From the cell containing the given text, extract its center point as [x, y] coordinate. 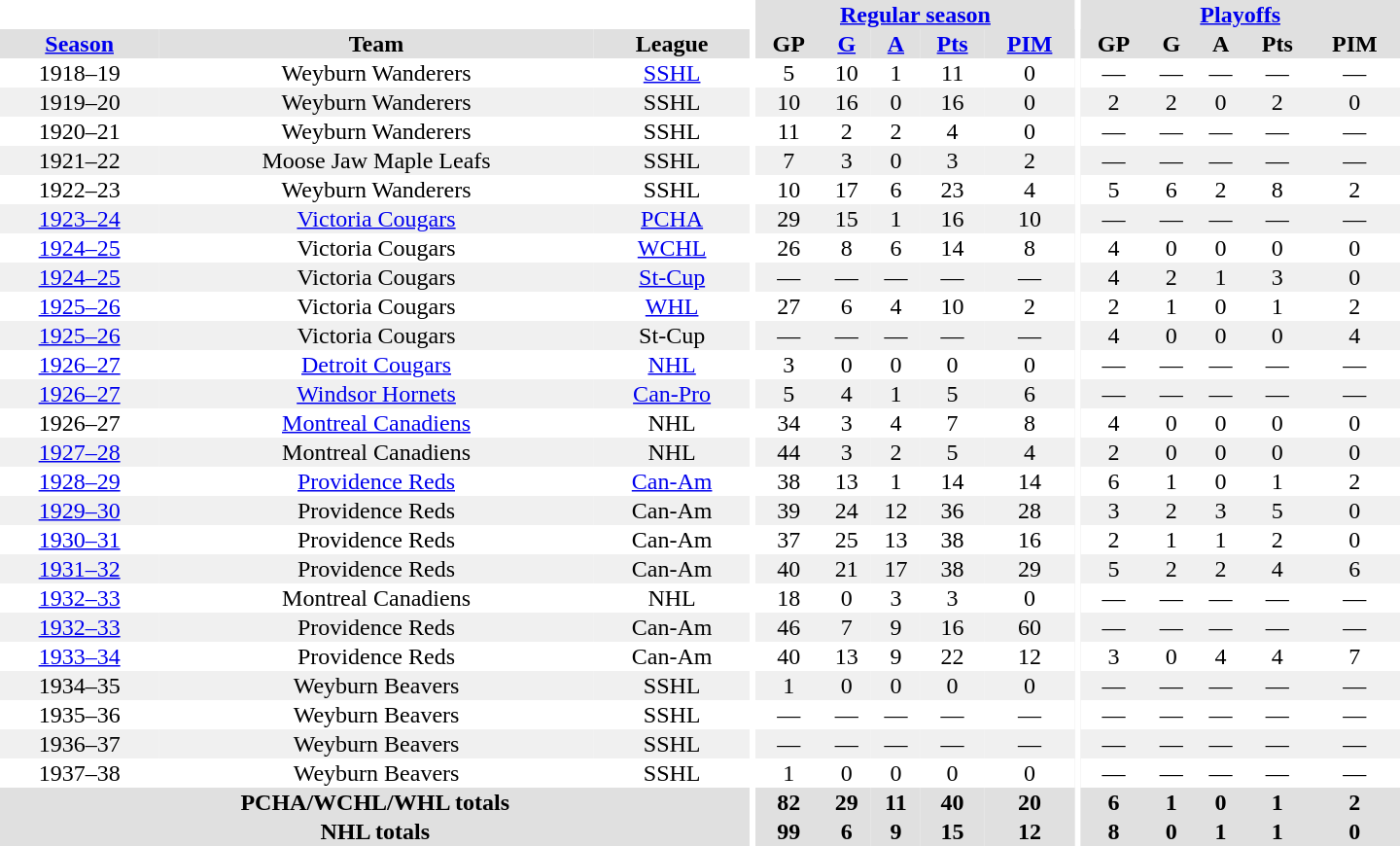
Moose Jaw Maple Leafs [375, 160]
1927–28 [80, 452]
1929–30 [80, 511]
60 [1029, 627]
37 [788, 540]
League [673, 44]
36 [953, 511]
34 [788, 423]
1928–29 [80, 481]
18 [788, 598]
1922–23 [80, 190]
23 [953, 190]
28 [1029, 511]
1935–36 [80, 715]
Regular season [916, 15]
46 [788, 627]
1921–22 [80, 160]
PCHA [673, 219]
1923–24 [80, 219]
Season [80, 44]
1934–35 [80, 686]
Playoffs [1241, 15]
1930–31 [80, 540]
WHL [673, 306]
24 [846, 511]
Detroit Cougars [375, 365]
22 [953, 656]
NHL totals [375, 831]
Windsor Hornets [375, 394]
82 [788, 802]
1933–34 [80, 656]
99 [788, 831]
1919–20 [80, 102]
WCHL [673, 248]
Team [375, 44]
39 [788, 511]
PCHA/WCHL/WHL totals [375, 802]
1920–21 [80, 131]
Can-Pro [673, 394]
1937–38 [80, 773]
1931–32 [80, 569]
27 [788, 306]
25 [846, 540]
1918–19 [80, 73]
26 [788, 248]
21 [846, 569]
20 [1029, 802]
44 [788, 452]
1936–37 [80, 744]
